Identify which cell holds the provided text, then report its (x, y) central coordinate. 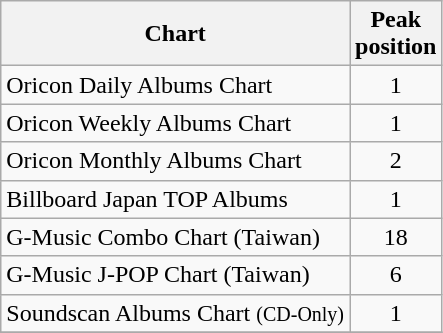
Oricon Daily Albums Chart (176, 85)
G-Music Combo Chart (Taiwan) (176, 237)
18 (396, 237)
Oricon Weekly Albums Chart (176, 123)
G-Music J-POP Chart (Taiwan) (176, 275)
Oricon Monthly Albums Chart (176, 161)
Soundscan Albums Chart (CD-Only) (176, 313)
Billboard Japan TOP Albums (176, 199)
6 (396, 275)
Chart (176, 34)
Peak position (396, 34)
2 (396, 161)
